Determine the (X, Y) coordinate at the center of the cell enclosing the given text.  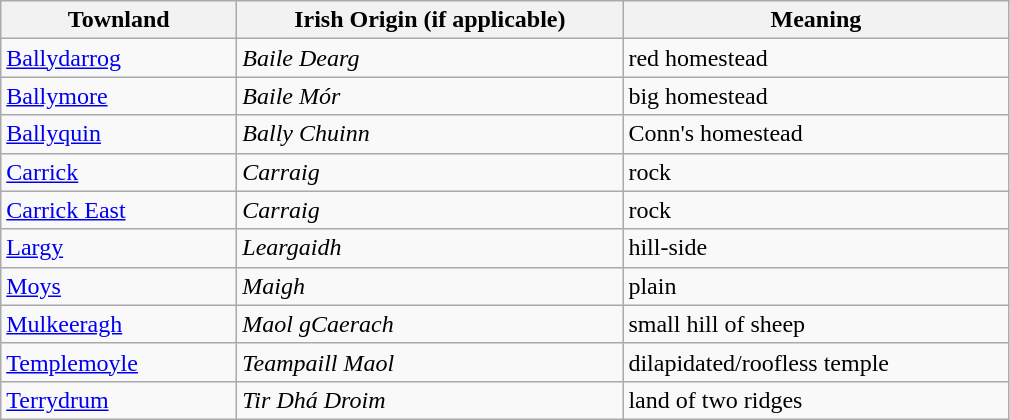
Carrick (119, 172)
Bally Chuinn (430, 134)
Maol gCaerach (430, 324)
Baile Mór (430, 96)
Conn's homestead (816, 134)
hill-side (816, 248)
Maigh (430, 286)
Carrick East (119, 210)
Leargaidh (430, 248)
Moys (119, 286)
small hill of sheep (816, 324)
Teampaill Maol (430, 362)
Tir Dhá Droim (430, 400)
Terrydrum (119, 400)
Meaning (816, 20)
Irish Origin (if applicable) (430, 20)
dilapidated/roofless temple (816, 362)
Largy (119, 248)
red homestead (816, 58)
Townland (119, 20)
big homestead (816, 96)
Baile Dearg (430, 58)
Ballymore (119, 96)
Templemoyle (119, 362)
land of two ridges (816, 400)
Ballydarrog (119, 58)
Mulkeeragh (119, 324)
Ballyquin (119, 134)
plain (816, 286)
